Pinpoint the cell where the given text exists, returning its [X, Y] midpoint coordinate. 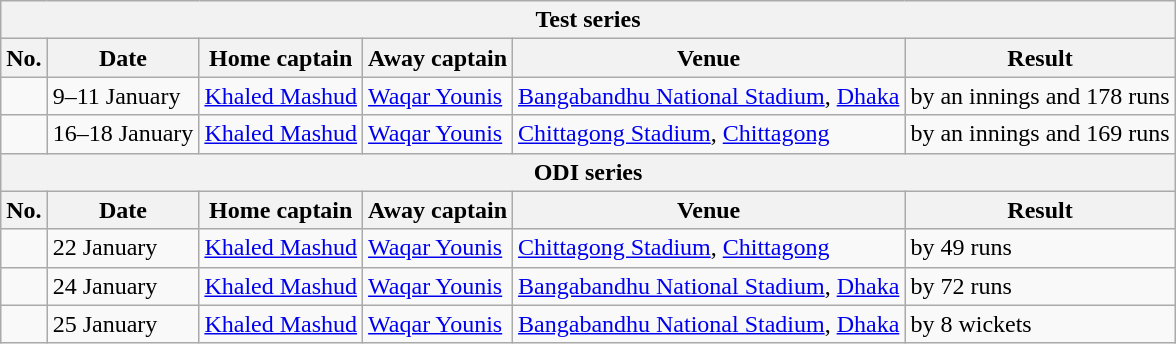
by 72 runs [1040, 286]
25 January [123, 324]
22 January [123, 248]
ODI series [588, 172]
16–18 January [123, 134]
by an innings and 169 runs [1040, 134]
by 49 runs [1040, 248]
9–11 January [123, 96]
24 January [123, 286]
by an innings and 178 runs [1040, 96]
Test series [588, 20]
by 8 wickets [1040, 324]
